Locate the cell with the specified text and output its [x, y] center coordinate. 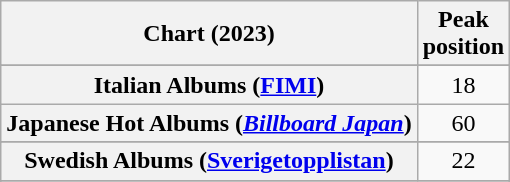
22 [463, 161]
Italian Albums (FIMI) [209, 85]
18 [463, 85]
60 [463, 123]
Japanese Hot Albums (Billboard Japan) [209, 123]
Peakposition [463, 34]
Chart (2023) [209, 34]
Swedish Albums (Sverigetopplistan) [209, 161]
